Capture the cell that displays the provided text and extract its (X, Y) central coordinate. 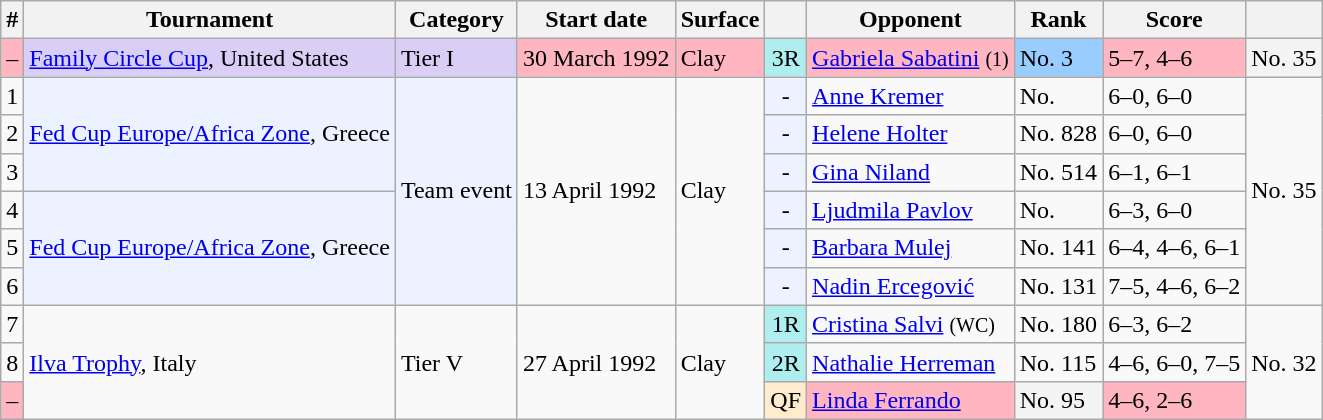
No. 3 (1058, 58)
5–7, 4–6 (1174, 58)
6–3, 6–0 (1174, 210)
Barbara Mulej (911, 248)
1 (12, 96)
Category (456, 20)
Team event (456, 191)
4–6, 6–0, 7–5 (1174, 362)
Nadin Ercegović (911, 286)
6 (12, 286)
Score (1174, 20)
4–6, 2–6 (1174, 400)
6–3, 6–2 (1174, 324)
3R (786, 58)
No. 32 (1284, 362)
6–4, 4–6, 6–1 (1174, 248)
7–5, 4–6, 6–2 (1174, 286)
4 (12, 210)
8 (12, 362)
2R (786, 362)
Gina Niland (911, 172)
30 March 1992 (596, 58)
Ilva Trophy, Italy (210, 362)
Gabriela Sabatini (1) (911, 58)
6–1, 6–1 (1174, 172)
Linda Ferrando (911, 400)
Start date (596, 20)
27 April 1992 (596, 362)
# (12, 20)
Nathalie Herreman (911, 362)
2 (12, 134)
Tier I (456, 58)
Rank (1058, 20)
Surface (720, 20)
Tier V (456, 362)
QF (786, 400)
Opponent (911, 20)
Family Circle Cup, United States (210, 58)
No. 115 (1058, 362)
No. 141 (1058, 248)
5 (12, 248)
3 (12, 172)
No. 131 (1058, 286)
1R (786, 324)
13 April 1992 (596, 191)
No. 95 (1058, 400)
Cristina Salvi (WC) (911, 324)
No. 514 (1058, 172)
Helene Holter (911, 134)
No. 828 (1058, 134)
Anne Kremer (911, 96)
Ljudmila Pavlov (911, 210)
Tournament (210, 20)
No. 180 (1058, 324)
7 (12, 324)
